Detect which cell encompasses the target text, then output its [X, Y] center coordinate. 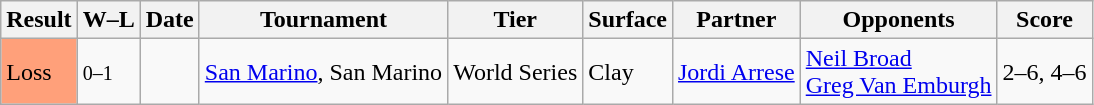
Tier [516, 20]
Jordi Arrese [736, 72]
Date [170, 20]
Tournament [323, 20]
Surface [628, 20]
W–L [108, 20]
2–6, 4–6 [1044, 72]
Clay [628, 72]
Score [1044, 20]
San Marino, San Marino [323, 72]
World Series [516, 72]
Partner [736, 20]
0–1 [108, 72]
Opponents [898, 20]
Neil Broad Greg Van Emburgh [898, 72]
Loss [39, 72]
Result [39, 20]
